Determine the [x, y] coordinate at the center of the cell enclosing the given text.  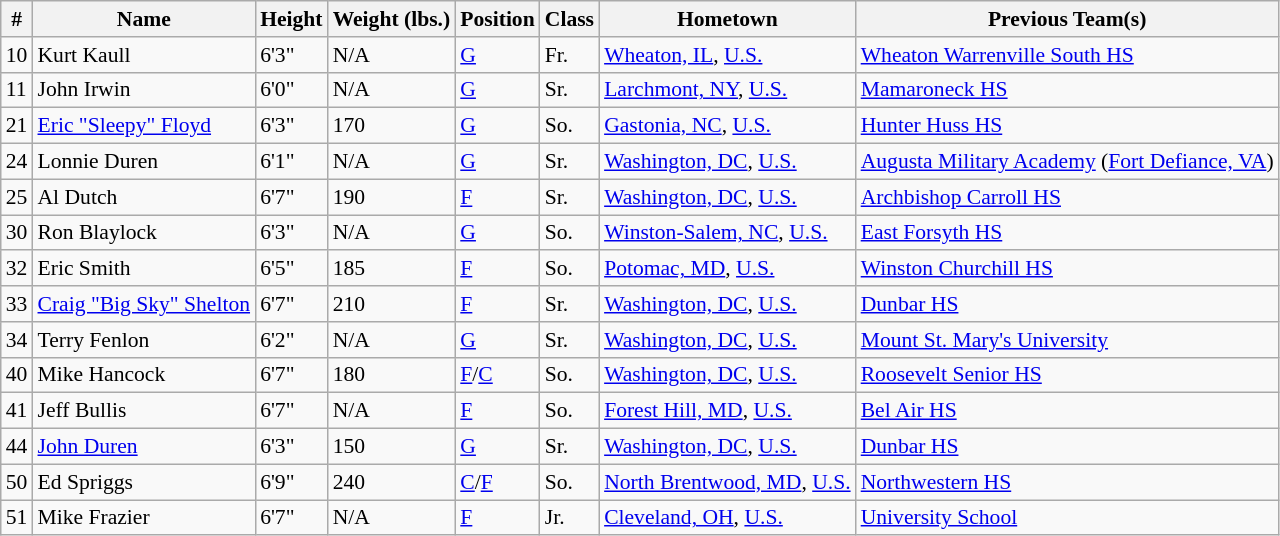
Kurt Kaull [144, 55]
Mamaroneck HS [1068, 90]
Archbishop Carroll HS [1068, 197]
24 [17, 162]
Forest Hill, MD, U.S. [728, 411]
185 [392, 269]
32 [17, 269]
# [17, 19]
6'0" [291, 90]
50 [17, 482]
Larchmont, NY, U.S. [728, 90]
51 [17, 518]
Cleveland, OH, U.S. [728, 518]
Jeff Bullis [144, 411]
150 [392, 447]
Ron Blaylock [144, 233]
240 [392, 482]
210 [392, 304]
10 [17, 55]
11 [17, 90]
21 [17, 126]
Previous Team(s) [1068, 19]
41 [17, 411]
25 [17, 197]
Mount St. Mary's University [1068, 340]
Mike Hancock [144, 375]
Terry Fenlon [144, 340]
Wheaton, IL, U.S. [728, 55]
Winston-Salem, NC, U.S. [728, 233]
Bel Air HS [1068, 411]
44 [17, 447]
Hometown [728, 19]
Weight (lbs.) [392, 19]
Mike Frazier [144, 518]
Al Dutch [144, 197]
40 [17, 375]
Northwestern HS [1068, 482]
170 [392, 126]
6'1" [291, 162]
Roosevelt Senior HS [1068, 375]
Gastonia, NC, U.S. [728, 126]
6'5" [291, 269]
Eric Smith [144, 269]
Eric "Sleepy" Floyd [144, 126]
Lonnie Duren [144, 162]
Wheaton Warrenville South HS [1068, 55]
Craig "Big Sky" Shelton [144, 304]
Name [144, 19]
Potomac, MD, U.S. [728, 269]
Ed Spriggs [144, 482]
Winston Churchill HS [1068, 269]
North Brentwood, MD, U.S. [728, 482]
C/F [497, 482]
Height [291, 19]
Jr. [570, 518]
F/C [497, 375]
University School [1068, 518]
East Forsyth HS [1068, 233]
John Irwin [144, 90]
190 [392, 197]
6'2" [291, 340]
Hunter Huss HS [1068, 126]
6'9" [291, 482]
Position [497, 19]
30 [17, 233]
180 [392, 375]
John Duren [144, 447]
Augusta Military Academy (Fort Defiance, VA) [1068, 162]
34 [17, 340]
33 [17, 304]
Fr. [570, 55]
Class [570, 19]
